Detect which cell encompasses the target text, then output its [x, y] center coordinate. 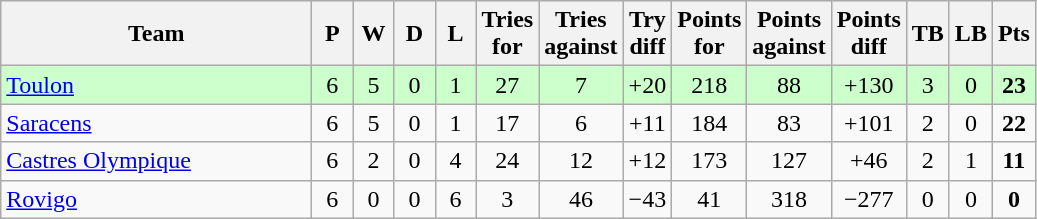
23 [1014, 85]
Castres Olympique [156, 161]
L [456, 34]
88 [789, 85]
+130 [868, 85]
TB [928, 34]
7 [581, 85]
27 [508, 85]
218 [710, 85]
46 [581, 199]
24 [508, 161]
P [332, 34]
173 [710, 161]
+101 [868, 123]
4 [456, 161]
11 [1014, 161]
+20 [648, 85]
318 [789, 199]
Pts [1014, 34]
W [374, 34]
Team [156, 34]
Toulon [156, 85]
22 [1014, 123]
127 [789, 161]
−43 [648, 199]
12 [581, 161]
+12 [648, 161]
D [414, 34]
+46 [868, 161]
Points against [789, 34]
Try diff [648, 34]
−277 [868, 199]
LB [970, 34]
41 [710, 199]
Saracens [156, 123]
Tries for [508, 34]
17 [508, 123]
83 [789, 123]
Tries against [581, 34]
Points diff [868, 34]
Rovigo [156, 199]
+11 [648, 123]
184 [710, 123]
Points for [710, 34]
